Return (x, y) of the center of cell containing provided text 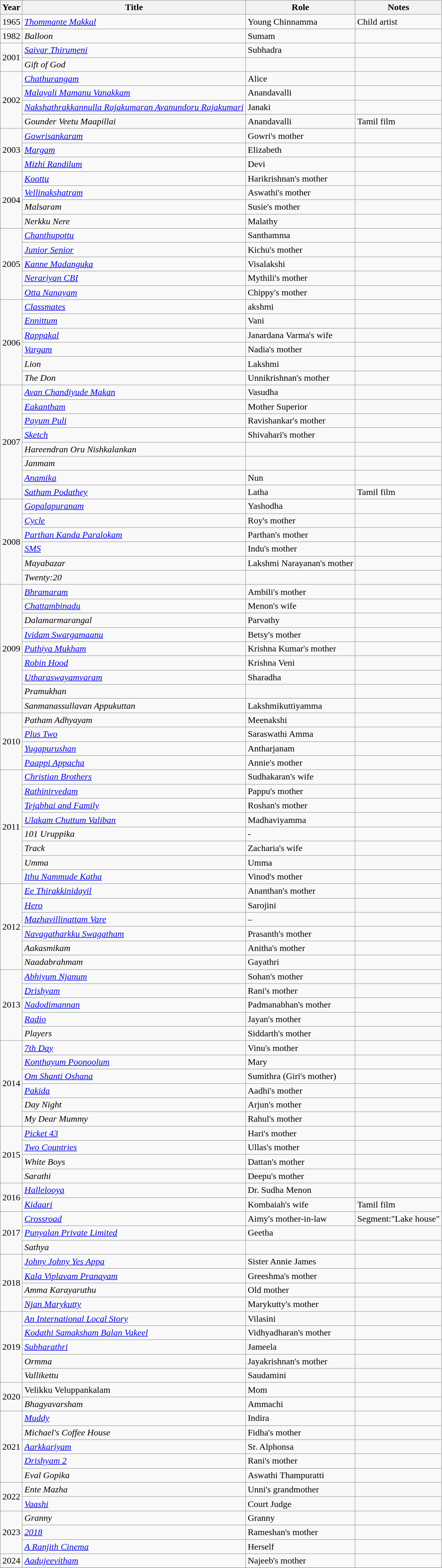
Sathya (134, 1247)
Abhiyum Njanum (134, 976)
Ividam Swargamaanu (134, 635)
Parvathy (300, 620)
Classmates (134, 307)
Gowri's mother (300, 136)
Om Shanti Oshana (134, 1076)
Harikrishnan's mother (300, 179)
Ithu Nammude Katha (134, 877)
My Dear Mummy (134, 1119)
Herself (300, 1547)
White Boys (134, 1162)
SMS (134, 549)
Role (300, 7)
Mizhi Randilum (134, 164)
Menon's wife (300, 606)
Gowrisankaram (134, 136)
Vallikettu (134, 1376)
Mom (300, 1390)
2009 (11, 648)
Najeeb's mother (300, 1561)
Vinod's mother (300, 877)
Crossroad (134, 1219)
Aadhi's mother (300, 1091)
Kala Viplavam Pranayam (134, 1276)
Latha (300, 492)
2002 (11, 100)
Punyalan Private Limited (134, 1233)
Dr. Sudha Menon (300, 1190)
Saraswathi Amma (300, 734)
Parthan's mother (300, 535)
Velikku Veluppankalam (134, 1390)
Year (11, 7)
Hallelooya (134, 1190)
Lakshmi Narayanan's mother (300, 563)
Segment:"Lake house" (398, 1219)
Ambili's mother (300, 592)
Track (134, 848)
Betsy's mother (300, 635)
Sanmanassullavan Appukuttan (134, 706)
Chanthupottu (134, 235)
Sketch (134, 435)
Navagatharkku Swagatham (134, 934)
Avan Chandiyude Makan (134, 392)
Ulakam Chuttum Valiban (134, 820)
Kichu's mother (300, 250)
2016 (11, 1197)
Vaashi (134, 1504)
Michael's Coffee House (134, 1432)
Aadujeevitham (134, 1561)
Otta Nanayam (134, 292)
Aarkkariyam (134, 1447)
Antharjanam (300, 748)
Pakida (134, 1091)
Mary (300, 1062)
Rahul's mother (300, 1119)
Gift of God (134, 64)
Rathinirvedam (134, 791)
Malathy (300, 221)
Title (134, 7)
An International Local Story (134, 1318)
Fidha's mother (300, 1432)
Alice (300, 79)
Patham Adhyayam (134, 720)
2015 (11, 1155)
Pramukhan (134, 692)
Kidaari (134, 1204)
Satham Podathey (134, 492)
Kombaiah's wife (300, 1204)
Vilasini (300, 1318)
Twenty:20 (134, 577)
Chippy's mother (300, 292)
Kodathi Samaksham Balan Vakeel (134, 1333)
Jayakrishnan's mother (300, 1361)
2007 (11, 442)
Roy's mother (300, 520)
2021 (11, 1447)
Nun (300, 478)
Konthayum Poonoolum (134, 1062)
Amma Karayaruthu (134, 1290)
Aswathi Thampuratti (300, 1475)
Lakshmikuttiyamma (300, 706)
The Don (134, 378)
Payum Puli (134, 421)
Unnikrishnan's mother (300, 378)
Jameela (300, 1347)
Mayabazar (134, 563)
2008 (11, 542)
Krishna Kumar's mother (300, 649)
Vani (300, 321)
Lakshmi (300, 364)
Christian Brothers (134, 777)
Eakantham (134, 406)
Old mother (300, 1290)
Pappu's mother (300, 791)
Cycle (134, 520)
2010 (11, 741)
Drishyam (134, 991)
Janardana Varma's wife (300, 335)
Young Chinnamma (300, 22)
Ente Mazha (134, 1489)
Lion (134, 364)
Ananthan's mother (300, 891)
Vargam (134, 349)
101 Uruppika (134, 834)
2024 (11, 1561)
Naadabrahmam (134, 962)
Gopalapuranam (134, 506)
Anamika (134, 478)
Picket 43 (134, 1133)
Vellinakshatram (134, 193)
Saudamini (300, 1376)
Unni's grandmother (300, 1489)
Subhadra (300, 50)
Indira (300, 1418)
Madhaviyamma (300, 820)
Paappi Appacha (134, 763)
Muddy (134, 1418)
2023 (11, 1532)
Puthiya Mukham (134, 649)
Subharathri (134, 1347)
Gounder Veetu Maapillai (134, 121)
Shivahari's mother (300, 435)
Gayathri (300, 962)
Hero (134, 905)
Aswathi's mother (300, 193)
Ravishankar's mother (300, 421)
Vidhyadharan's mother (300, 1333)
Players (134, 1033)
Nerkku Nere (134, 221)
Bhramaram (134, 592)
2006 (11, 342)
Sarojini (300, 905)
Eval Gopika (134, 1475)
2020 (11, 1397)
Malsaram (134, 207)
Visalakshi (300, 264)
- (300, 834)
Arjun's mother (300, 1105)
Deepu's mother (300, 1176)
Rameshan's mother (300, 1532)
2022 (11, 1496)
Janmam (134, 464)
Krishna Veni (300, 663)
2001 (11, 57)
Jayan's mother (300, 1019)
Radio (134, 1019)
2014 (11, 1083)
Ammachi (300, 1404)
Utharaswayamvaram (134, 677)
A Ranjith Cinema (134, 1547)
Nerariyan CBI (134, 278)
Child artist (398, 22)
Thommante Makkal (134, 22)
Nakshathrakkannulla Rajakumaran Avanundoru Rajakumari (134, 107)
2019 (11, 1347)
Ormma (134, 1361)
Johny Johny Yes Appa (134, 1261)
Hareendran Oru Nishkalankan (134, 449)
Indu's mother (300, 549)
Day Night (134, 1105)
Sumithra (Giri's mother) (300, 1076)
Dalamarmarangal (134, 620)
Plus Two (134, 734)
2013 (11, 1005)
Zacharia's wife (300, 848)
Nadia's mother (300, 349)
Parthan Kanda Paralokam (134, 535)
Notes (398, 7)
Aimy's mother-in-law (300, 1219)
Roshan's mother (300, 805)
2011 (11, 827)
Saivar Thirumeni (134, 50)
Aakasmikam (134, 948)
Geetha (300, 1233)
Yugapurushan (134, 748)
Robin Hood (134, 663)
Ullas's mother (300, 1148)
7th Day (134, 1048)
Dattan's mother (300, 1162)
Sharadha (300, 677)
Siddarth's mother (300, 1033)
Susie's mother (300, 207)
Nadodimannan (134, 1005)
Ennittum (134, 321)
– (300, 920)
Sohan's mother (300, 976)
Njan Marykutty (134, 1304)
2004 (11, 200)
Margam (134, 150)
Junior Senior (134, 250)
Ee Thirakkinidayil (134, 891)
Padmanabhan's mother (300, 1005)
akshmi (300, 307)
Prasanth's mother (300, 934)
Drishyam 2 (134, 1461)
Mother Superior (300, 406)
Two Countries (134, 1148)
2005 (11, 264)
Yashodha (300, 506)
Court Judge (300, 1504)
Bhagyavarsham (134, 1404)
Chattambinadu (134, 606)
Devi (300, 164)
Hari's mother (300, 1133)
Sister Annie James (300, 1261)
Koottu (134, 179)
Annie's mother (300, 763)
Vasudha (300, 392)
Mythili's mother (300, 278)
Kanne Madanguka (134, 264)
Sr. Alphonsa (300, 1447)
Santhamma (300, 235)
2012 (11, 927)
1982 (11, 36)
Vinu's mother (300, 1048)
Sumam (300, 36)
Sarathi (134, 1176)
Janaki (300, 107)
Chathurangam (134, 79)
Elizabeth (300, 150)
Meenakshi (300, 720)
2003 (11, 150)
Mazhavillinattam Vare (134, 920)
Tejabhai and Family (134, 805)
Malayali Mamanu Vanakkam (134, 93)
Rappakal (134, 335)
Anitha's mother (300, 948)
Greeshma's mother (300, 1276)
Balloon (134, 36)
2017 (11, 1233)
Marykutty's mother (300, 1304)
1965 (11, 22)
Sudhakaran's wife (300, 777)
